Scan for the cell matching the given text and deliver its [X, Y] coordinate at center. 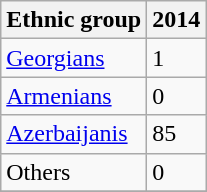
85 [176, 134]
Ethnic group [74, 20]
Georgians [74, 58]
Others [74, 172]
Azerbaijanis [74, 134]
1 [176, 58]
2014 [176, 20]
Armenians [74, 96]
